Determine the [X, Y] coordinate at the center of the cell enclosing the given text.  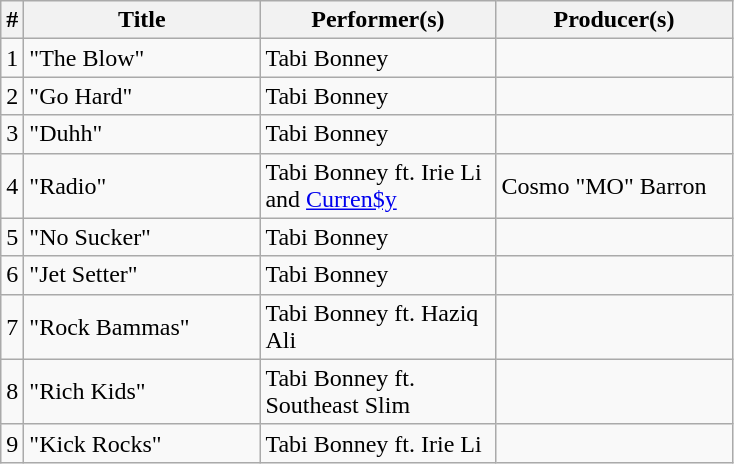
Tabi Bonney ft. Haziq Ali [378, 326]
"Kick Rocks" [142, 443]
"The Blow" [142, 58]
3 [12, 134]
Tabi Bonney ft. Southeast Slim [378, 392]
1 [12, 58]
4 [12, 186]
Producer(s) [614, 20]
"Rock Bammas" [142, 326]
8 [12, 392]
2 [12, 96]
"Duhh" [142, 134]
6 [12, 275]
"Radio" [142, 186]
7 [12, 326]
9 [12, 443]
Cosmo "MO" Barron [614, 186]
"No Sucker" [142, 237]
"Jet Setter" [142, 275]
5 [12, 237]
"Go Hard" [142, 96]
Tabi Bonney ft. Irie Li [378, 443]
"Rich Kids" [142, 392]
Tabi Bonney ft. Irie Li and Curren$y [378, 186]
# [12, 20]
Performer(s) [378, 20]
Title [142, 20]
